Determine the (X, Y) coordinate at the center of the cell enclosing the given text.  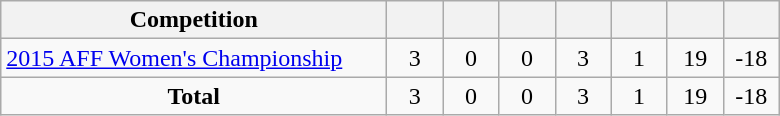
Competition (194, 20)
2015 AFF Women's Championship (194, 58)
Total (194, 96)
